Provide the (x, y) coordinate of the cell's center where the given text is located.  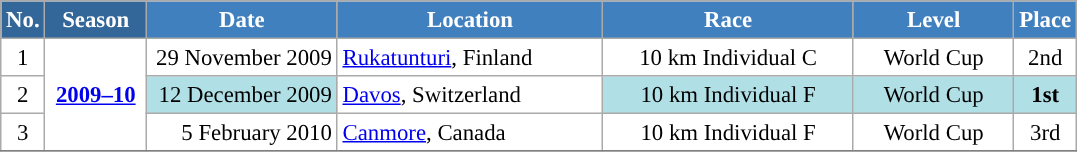
3rd (1045, 133)
No. (23, 20)
12 December 2009 (242, 95)
5 February 2010 (242, 133)
Rukatunturi, Finland (470, 58)
1 (23, 58)
Level (934, 20)
29 November 2009 (242, 58)
Place (1045, 20)
Davos, Switzerland (470, 95)
1st (1045, 95)
2 (23, 95)
Date (242, 20)
Canmore, Canada (470, 133)
2009–10 (96, 96)
2nd (1045, 58)
Season (96, 20)
Race (728, 20)
10 km Individual C (728, 58)
Location (470, 20)
3 (23, 133)
